Provide the [X, Y] coordinate of the cell's center where the given text is located.  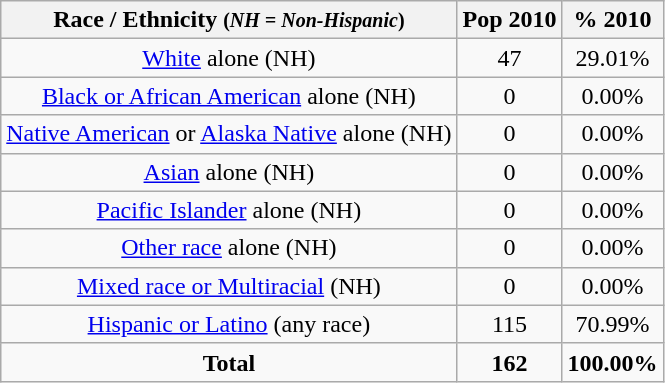
Other race alone (NH) [229, 248]
Total [229, 362]
162 [510, 362]
White alone (NH) [229, 58]
115 [510, 324]
100.00% [612, 362]
Pacific Islander alone (NH) [229, 210]
70.99% [612, 324]
% 2010 [612, 20]
Black or African American alone (NH) [229, 96]
Hispanic or Latino (any race) [229, 324]
Asian alone (NH) [229, 172]
Pop 2010 [510, 20]
29.01% [612, 58]
Native American or Alaska Native alone (NH) [229, 134]
Mixed race or Multiracial (NH) [229, 286]
47 [510, 58]
Race / Ethnicity (NH = Non-Hispanic) [229, 20]
